Find where the given text appears and provide that cell's center as [x, y] coordinate. 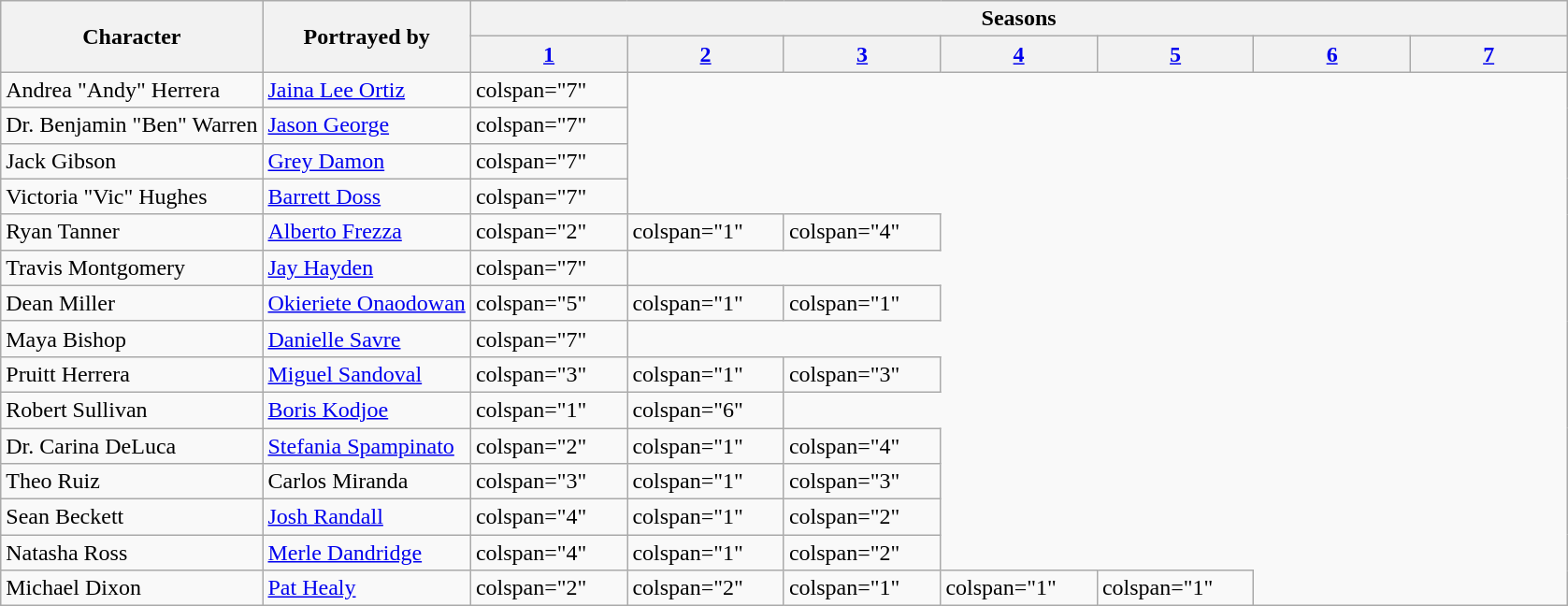
Okieriete Onaodowan [367, 303]
Seasons [1019, 19]
Portrayed by [367, 36]
Victoria "Vic" Hughes [132, 196]
Boris Kodjoe [367, 410]
6 [1332, 54]
1 [549, 54]
Miguel Sandoval [367, 374]
Jay Hayden [367, 267]
Natasha Ross [132, 553]
Character [132, 36]
Maya Bishop [132, 339]
Barrett Doss [367, 196]
3 [862, 54]
7 [1489, 54]
Dr. Carina DeLuca [132, 446]
Dean Miller [132, 303]
Jason George [367, 125]
Theo Ruiz [132, 482]
5 [1175, 54]
Alberto Frezza [367, 232]
2 [706, 54]
Stefania Spampinato [367, 446]
Danielle Savre [367, 339]
colspan="5" [549, 303]
Travis Montgomery [132, 267]
Carlos Miranda [367, 482]
Pruitt Herrera [132, 374]
Sean Beckett [132, 517]
Jack Gibson [132, 161]
Dr. Benjamin "Ben" Warren [132, 125]
Pat Healy [367, 588]
colspan="6" [706, 410]
Merle Dandridge [367, 553]
Michael Dixon [132, 588]
Josh Randall [367, 517]
Andrea "Andy" Herrera [132, 90]
Robert Sullivan [132, 410]
4 [1019, 54]
Jaina Lee Ortiz [367, 90]
Ryan Tanner [132, 232]
Grey Damon [367, 161]
